Pinpoint the cell where the given text exists, returning its [X, Y] midpoint coordinate. 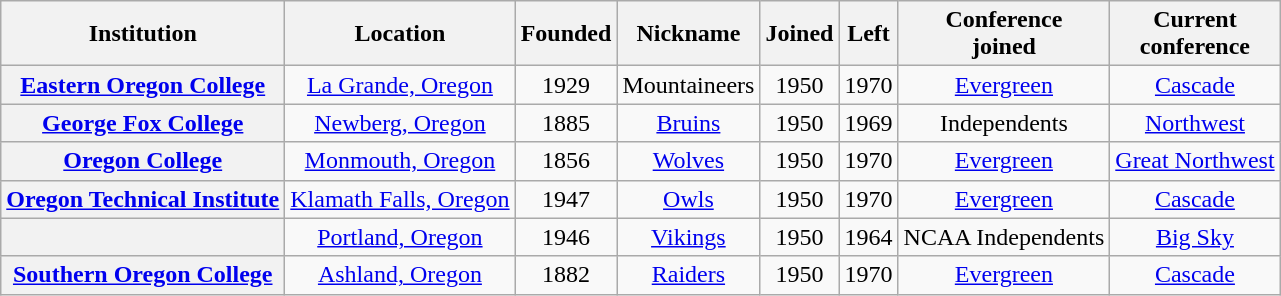
Independents [1004, 123]
Northwest [1195, 123]
1885 [566, 123]
Eastern Oregon College [143, 85]
1929 [566, 85]
Portland, Oregon [400, 237]
1882 [566, 275]
Ashland, Oregon [400, 275]
1969 [868, 123]
NCAA Independents [1004, 237]
George Fox College [143, 123]
Vikings [688, 237]
1946 [566, 237]
Owls [688, 199]
Nickname [688, 34]
Institution [143, 34]
Monmouth, Oregon [400, 161]
Joined [800, 34]
1964 [868, 237]
Left [868, 34]
Currentconference [1195, 34]
Conferencejoined [1004, 34]
Wolves [688, 161]
Great Northwest [1195, 161]
Oregon Technical Institute [143, 199]
Location [400, 34]
1856 [566, 161]
Newberg, Oregon [400, 123]
Southern Oregon College [143, 275]
Founded [566, 34]
Big Sky [1195, 237]
Oregon College [143, 161]
1947 [566, 199]
Bruins [688, 123]
Raiders [688, 275]
La Grande, Oregon [400, 85]
Mountaineers [688, 85]
Klamath Falls, Oregon [400, 199]
